Provide the (x, y) coordinate of the cell's center where the given text is located.  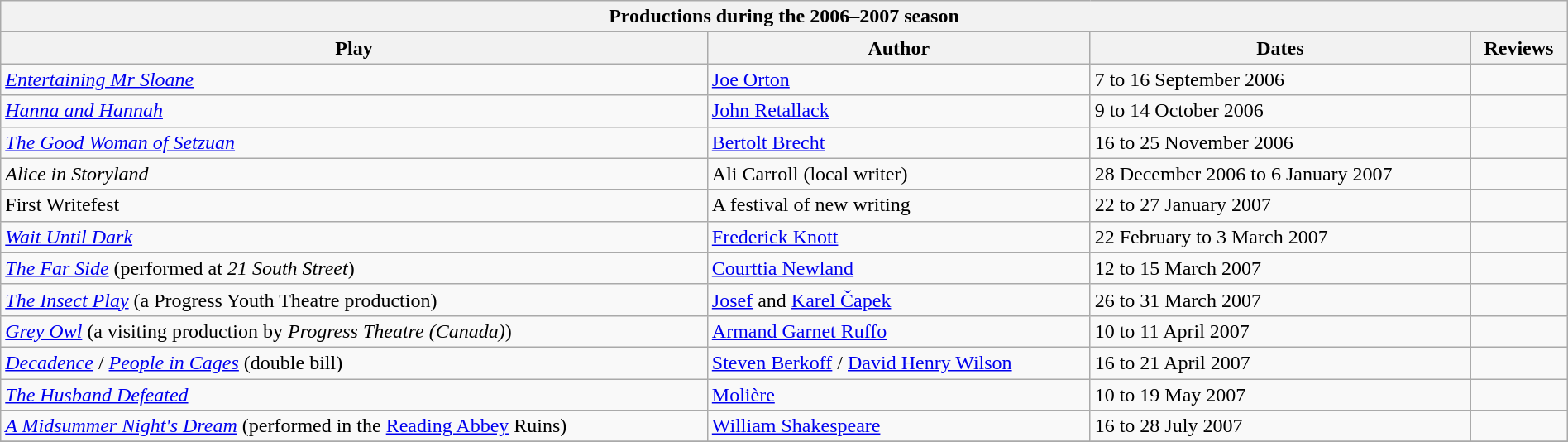
John Retallack (898, 111)
Frederick Knott (898, 237)
Josef and Karel Čapek (898, 300)
16 to 21 April 2007 (1280, 363)
22 February to 3 March 2007 (1280, 237)
Bertolt Brecht (898, 142)
Dates (1280, 48)
William Shakespeare (898, 426)
16 to 25 November 2006 (1280, 142)
Wait Until Dark (354, 237)
Author (898, 48)
26 to 31 March 2007 (1280, 300)
Armand Garnet Ruffo (898, 331)
The Husband Defeated (354, 395)
12 to 15 March 2007 (1280, 268)
9 to 14 October 2006 (1280, 111)
Courttia Newland (898, 268)
28 December 2006 to 6 January 2007 (1280, 174)
A festival of new writing (898, 205)
Molière (898, 395)
Productions during the 2006–2007 season (784, 17)
The Insect Play (a Progress Youth Theatre production) (354, 300)
Joe Orton (898, 79)
22 to 27 January 2007 (1280, 205)
Ali Carroll (local writer) (898, 174)
16 to 28 July 2007 (1280, 426)
Hanna and Hannah (354, 111)
Entertaining Mr Sloane (354, 79)
First Writefest (354, 205)
7 to 16 September 2006 (1280, 79)
Steven Berkoff / David Henry Wilson (898, 363)
Play (354, 48)
The Good Woman of Setzuan (354, 142)
The Far Side (performed at 21 South Street) (354, 268)
A Midsummer Night's Dream (performed in the Reading Abbey Ruins) (354, 426)
Grey Owl (a visiting production by Progress Theatre (Canada)) (354, 331)
Alice in Storyland (354, 174)
10 to 19 May 2007 (1280, 395)
10 to 11 April 2007 (1280, 331)
Reviews (1519, 48)
Decadence / People in Cages (double bill) (354, 363)
